Search for the cell housing the specified text and yield its [X, Y] center coordinate. 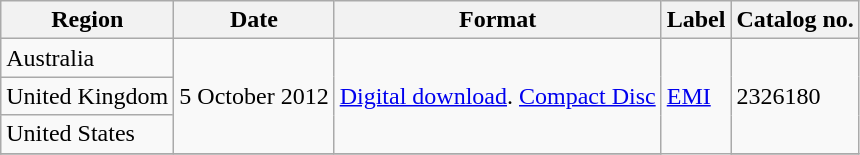
Region [88, 20]
Digital download. Compact Disc [498, 96]
Label [696, 20]
2326180 [795, 96]
5 October 2012 [254, 96]
Australia [88, 58]
United Kingdom [88, 96]
United States [88, 134]
Catalog no. [795, 20]
Format [498, 20]
EMI [696, 96]
Date [254, 20]
